For the text-containing cell, return its midpoint in [x, y] coordinate format. 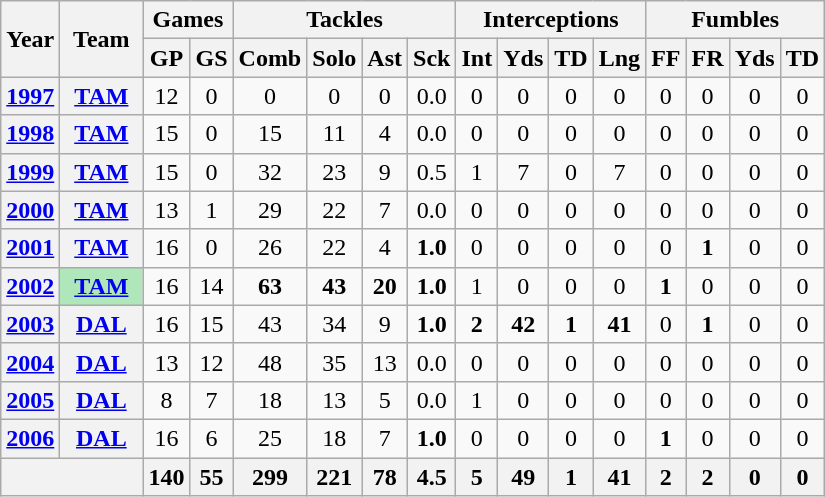
2001 [30, 248]
Tackles [344, 20]
55 [212, 477]
2002 [30, 286]
34 [334, 324]
Sck [432, 58]
1998 [30, 134]
78 [385, 477]
0.5 [432, 172]
GP [166, 58]
GS [212, 58]
Fumbles [736, 20]
Year [30, 39]
2005 [30, 400]
1997 [30, 96]
140 [166, 477]
29 [270, 210]
Games [188, 20]
2006 [30, 438]
Solo [334, 58]
FR [708, 58]
Lng [619, 58]
2004 [30, 362]
20 [385, 286]
23 [334, 172]
14 [212, 286]
49 [524, 477]
35 [334, 362]
8 [166, 400]
Comb [270, 58]
Int [477, 58]
2000 [30, 210]
1999 [30, 172]
63 [270, 286]
4.5 [432, 477]
299 [270, 477]
Team [102, 39]
2003 [30, 324]
42 [524, 324]
FF [666, 58]
6 [212, 438]
26 [270, 248]
48 [270, 362]
Interceptions [551, 20]
11 [334, 134]
Ast [385, 58]
221 [334, 477]
32 [270, 172]
25 [270, 438]
